Detect which cell encompasses the target text, then output its (X, Y) center coordinate. 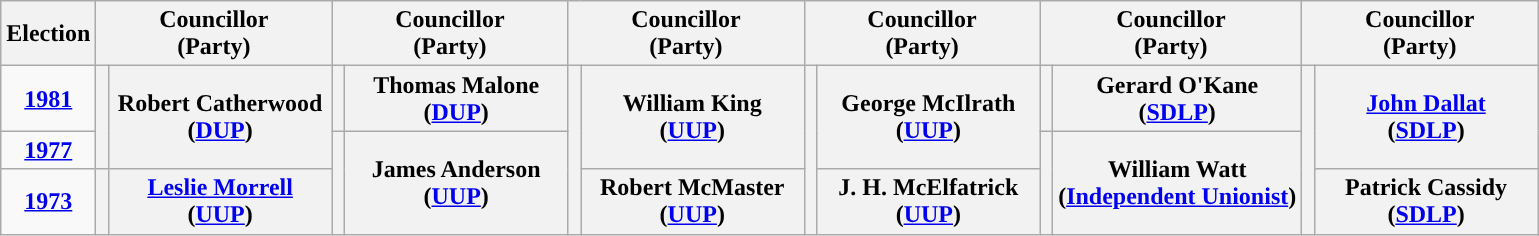
George McIlrath (UUP) (929, 118)
Leslie Morrell (UUP) (220, 202)
Patrick Cassidy (SDLP) (1426, 202)
William King (UUP) (692, 118)
J. H. McElfatrick (UUP) (929, 202)
1973 (48, 202)
William Watt (Independent Unionist) (1178, 182)
John Dallat (SDLP) (1426, 118)
Robert Catherwood (DUP) (220, 118)
Election (48, 34)
Gerard O'Kane (SDLP) (1178, 98)
1977 (48, 150)
Robert McMaster (UUP) (692, 202)
Thomas Malone (DUP) (456, 98)
1981 (48, 98)
James Anderson (UUP) (456, 182)
